Identify which cell holds the provided text, then report its (X, Y) central coordinate. 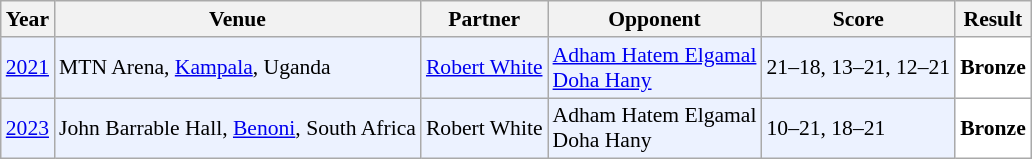
Venue (238, 19)
21–18, 13–21, 12–21 (858, 68)
John Barrable Hall, Benoni, South Africa (238, 128)
Result (993, 19)
Partner (484, 19)
2021 (28, 68)
Score (858, 19)
10–21, 18–21 (858, 128)
2023 (28, 128)
Opponent (655, 19)
MTN Arena, Kampala, Uganda (238, 68)
Year (28, 19)
